Search for the cell housing the specified text and yield its [x, y] center coordinate. 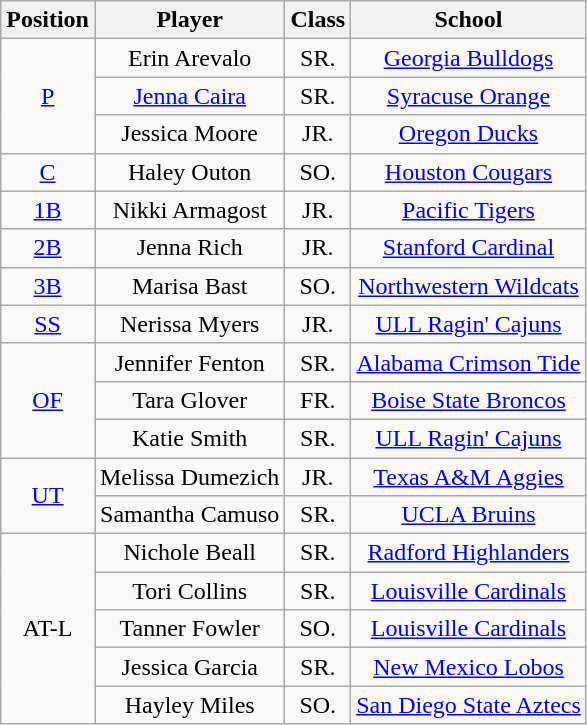
School [469, 20]
Erin Arevalo [189, 58]
UT [48, 496]
Hayley Miles [189, 705]
Katie Smith [189, 438]
Boise State Broncos [469, 400]
Texas A&M Aggies [469, 477]
1B [48, 210]
Marisa Bast [189, 286]
Jenna Rich [189, 248]
SS [48, 324]
Melissa Dumezich [189, 477]
Alabama Crimson Tide [469, 362]
Pacific Tigers [469, 210]
2B [48, 248]
Tanner Fowler [189, 629]
Houston Cougars [469, 172]
Haley Outon [189, 172]
Jennifer Fenton [189, 362]
Syracuse Orange [469, 96]
New Mexico Lobos [469, 667]
Position [48, 20]
FR. [318, 400]
Jenna Caira [189, 96]
Northwestern Wildcats [469, 286]
Nichole Beall [189, 553]
Jessica Moore [189, 134]
Player [189, 20]
Oregon Ducks [469, 134]
San Diego State Aztecs [469, 705]
Class [318, 20]
Jessica Garcia [189, 667]
C [48, 172]
Stanford Cardinal [469, 248]
P [48, 96]
Samantha Camuso [189, 515]
AT-L [48, 629]
UCLA Bruins [469, 515]
Tara Glover [189, 400]
Nerissa Myers [189, 324]
Nikki Armagost [189, 210]
OF [48, 400]
3B [48, 286]
Radford Highlanders [469, 553]
Tori Collins [189, 591]
Georgia Bulldogs [469, 58]
